Detect which cell encompasses the target text, then output its (X, Y) center coordinate. 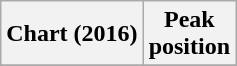
Peakposition (189, 34)
Chart (2016) (72, 34)
